Capture the cell that displays the provided text and extract its (x, y) central coordinate. 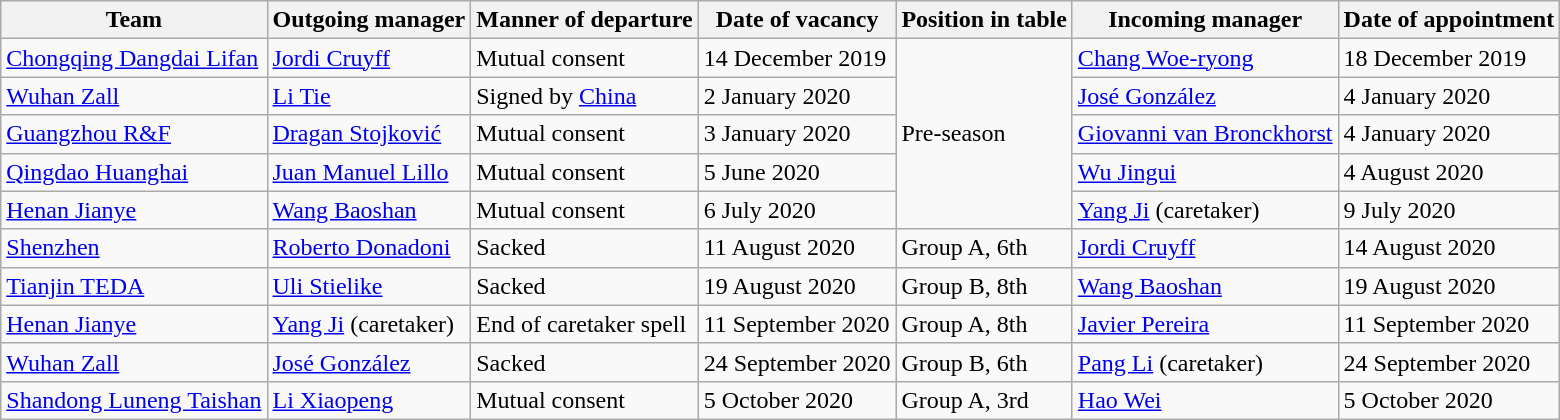
14 December 2019 (797, 58)
Hao Wei (1205, 400)
Dragan Stojković (369, 134)
Manner of departure (584, 20)
Shenzhen (134, 248)
11 August 2020 (797, 248)
Roberto Donadoni (369, 248)
5 June 2020 (797, 172)
Signed by China (584, 96)
Chongqing Dangdai Lifan (134, 58)
Javier Pereira (1205, 324)
Chang Woe-ryong (1205, 58)
End of caretaker spell (584, 324)
Group A, 3rd (984, 400)
Team (134, 20)
Juan Manuel Lillo (369, 172)
Date of vacancy (797, 20)
Position in table (984, 20)
Li Xiaopeng (369, 400)
Qingdao Huanghai (134, 172)
Wu Jingui (1205, 172)
9 July 2020 (1449, 210)
Group A, 6th (984, 248)
Li Tie (369, 96)
2 January 2020 (797, 96)
6 July 2020 (797, 210)
Group B, 8th (984, 286)
Giovanni van Bronckhorst (1205, 134)
18 December 2019 (1449, 58)
Guangzhou R&F (134, 134)
4 August 2020 (1449, 172)
Shandong Luneng Taishan (134, 400)
Group A, 8th (984, 324)
Uli Stielike (369, 286)
Group B, 6th (984, 362)
3 January 2020 (797, 134)
14 August 2020 (1449, 248)
Incoming manager (1205, 20)
Date of appointment (1449, 20)
Outgoing manager (369, 20)
Pre-season (984, 134)
Tianjin TEDA (134, 286)
Pang Li (caretaker) (1205, 362)
